For the text-containing cell, return its midpoint in (X, Y) coordinate format. 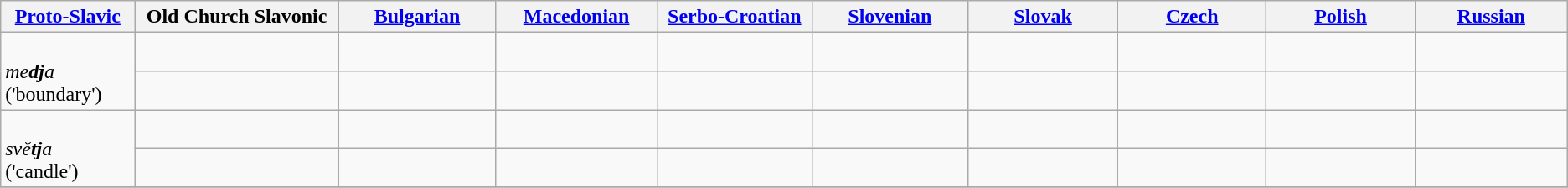
Serbo-Croatian (735, 17)
světja('candle') (68, 149)
Proto-Slavic (68, 17)
Polish (1340, 17)
Macedonian (576, 17)
Slovenian (890, 17)
medja ('boundary') (68, 71)
Bulgarian (417, 17)
Russian (1491, 17)
Old Church Slavonic (237, 17)
Czech (1193, 17)
Slovak (1044, 17)
